For the text-containing cell, return its midpoint in (x, y) coordinate format. 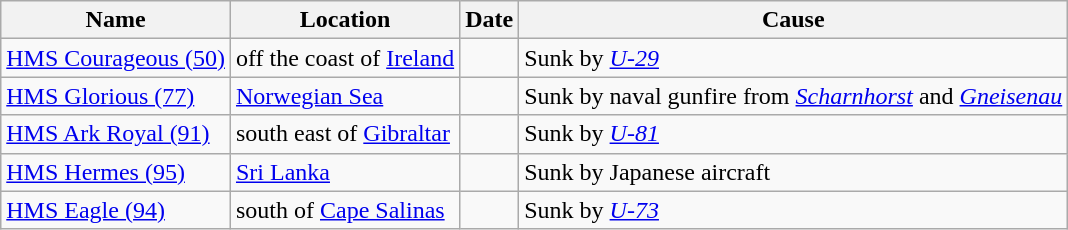
Sunk by Japanese aircraft (794, 172)
south of Cape Salinas (344, 210)
off the coast of Ireland (344, 58)
south east of Gibraltar (344, 134)
Sunk by U-73 (794, 210)
Name (116, 20)
HMS Courageous (50) (116, 58)
HMS Glorious (77) (116, 96)
Sunk by U-81 (794, 134)
Sunk by naval gunfire from Scharnhorst and Gneisenau (794, 96)
Sunk by U-29 (794, 58)
Date (490, 20)
HMS Ark Royal (91) (116, 134)
Location (344, 20)
Norwegian Sea (344, 96)
HMS Eagle (94) (116, 210)
Cause (794, 20)
HMS Hermes (95) (116, 172)
Sri Lanka (344, 172)
